From the cell containing the given text, extract its center point as [X, Y] coordinate. 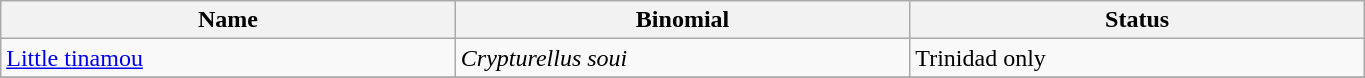
Binomial [682, 20]
Little tinamou [228, 58]
Trinidad only [1138, 58]
Name [228, 20]
Crypturellus soui [682, 58]
Status [1138, 20]
